From the cell containing the given text, extract its center point as [X, Y] coordinate. 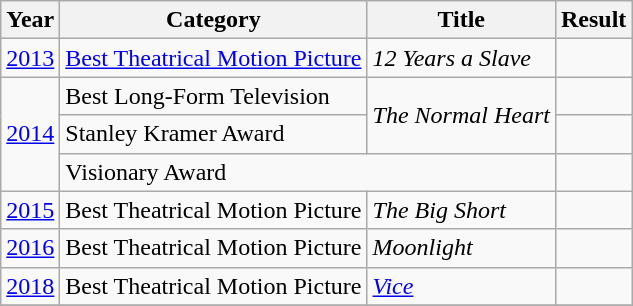
Stanley Kramer Award [214, 134]
Best Long-Form Television [214, 96]
2016 [30, 248]
The Normal Heart [461, 115]
2013 [30, 58]
Result [593, 20]
Title [461, 20]
Visionary Award [308, 172]
2014 [30, 134]
Category [214, 20]
12 Years a Slave [461, 58]
2018 [30, 286]
2015 [30, 210]
Vice [461, 286]
Year [30, 20]
The Big Short [461, 210]
Moonlight [461, 248]
